Capture the cell that displays the provided text and extract its [x, y] central coordinate. 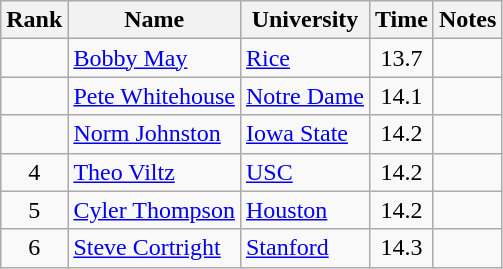
Notes [467, 20]
Stanford [304, 248]
USC [304, 172]
Bobby May [154, 58]
4 [34, 172]
13.7 [401, 58]
Rank [34, 20]
5 [34, 210]
Norm Johnston [154, 134]
University [304, 20]
14.3 [401, 248]
Pete Whitehouse [154, 96]
Steve Cortright [154, 248]
Cyler Thompson [154, 210]
Houston [304, 210]
Time [401, 20]
Iowa State [304, 134]
6 [34, 248]
Theo Viltz [154, 172]
Rice [304, 58]
14.1 [401, 96]
Name [154, 20]
Notre Dame [304, 96]
